Scan for the cell matching the given text and deliver its (X, Y) coordinate at center. 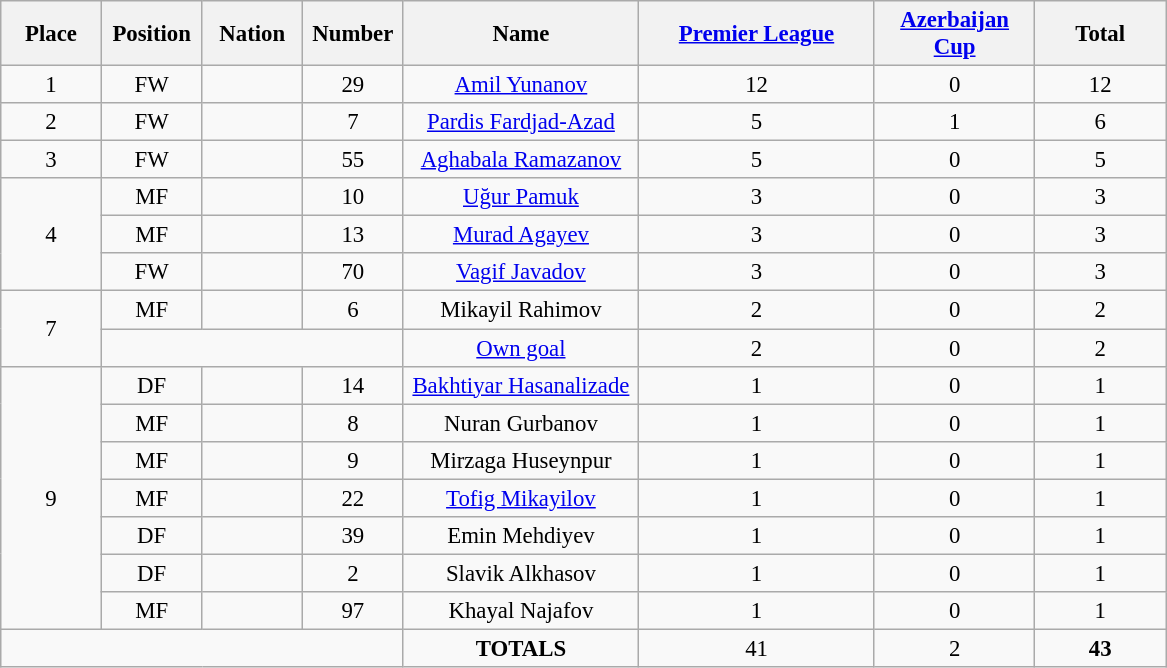
4 (52, 234)
Total (1100, 34)
Vagif Javadov (521, 273)
Khayal Najafov (521, 611)
41 (757, 648)
Tofig Mikayilov (521, 498)
13 (354, 235)
Pardis Fardjad-Azad (521, 122)
Premier League (757, 34)
Name (521, 34)
43 (1100, 648)
Bakhtiyar Hasanalizade (521, 385)
Murad Agayev (521, 235)
70 (354, 273)
TOTALS (521, 648)
Azerbaijan Cup (954, 34)
14 (354, 385)
Mikayil Rahimov (521, 310)
8 (354, 423)
Emin Mehdiyev (521, 536)
Nuran Gurbanov (521, 423)
97 (354, 611)
Aghabala Ramazanov (521, 160)
55 (354, 160)
Mirzaga Huseynpur (521, 460)
Position (152, 34)
Nation (252, 34)
Own goal (521, 348)
Uğur Pamuk (521, 197)
Number (354, 34)
39 (354, 536)
Slavik Alkhasov (521, 573)
Place (52, 34)
Amil Yunanov (521, 85)
29 (354, 85)
22 (354, 498)
10 (354, 197)
